Provide the [x, y] coordinate of the cell's center where the given text is located.  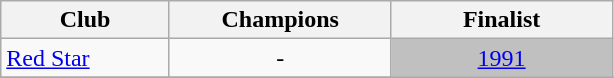
Champions [280, 20]
Red Star [86, 58]
- [280, 58]
Club [86, 20]
1991 [502, 58]
Finalist [502, 20]
